From the cell containing the given text, extract its center point as [X, Y] coordinate. 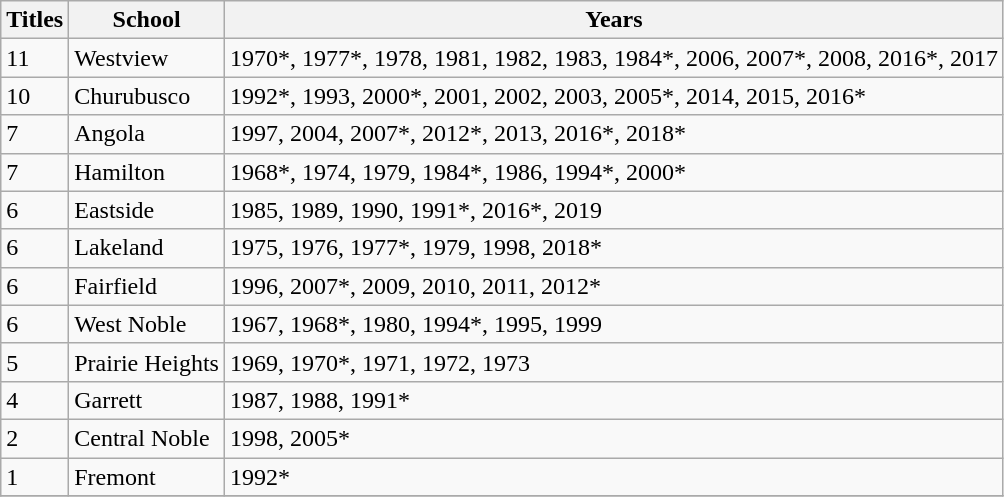
1992*, 1993, 2000*, 2001, 2002, 2003, 2005*, 2014, 2015, 2016* [614, 96]
Angola [147, 134]
1 [35, 477]
1996, 2007*, 2009, 2010, 2011, 2012* [614, 286]
1998, 2005* [614, 438]
1970*, 1977*, 1978, 1981, 1982, 1983, 1984*, 2006, 2007*, 2008, 2016*, 2017 [614, 58]
Prairie Heights [147, 362]
Fairfield [147, 286]
Garrett [147, 400]
Westview [147, 58]
1997, 2004, 2007*, 2012*, 2013, 2016*, 2018* [614, 134]
Fremont [147, 477]
Hamilton [147, 172]
4 [35, 400]
Eastside [147, 210]
5 [35, 362]
Titles [35, 20]
1967, 1968*, 1980, 1994*, 1995, 1999 [614, 324]
1985, 1989, 1990, 1991*, 2016*, 2019 [614, 210]
Years [614, 20]
Lakeland [147, 248]
West Noble [147, 324]
School [147, 20]
11 [35, 58]
10 [35, 96]
Churubusco [147, 96]
Central Noble [147, 438]
2 [35, 438]
1987, 1988, 1991* [614, 400]
1975, 1976, 1977*, 1979, 1998, 2018* [614, 248]
1969, 1970*, 1971, 1972, 1973 [614, 362]
1968*, 1974, 1979, 1984*, 1986, 1994*, 2000* [614, 172]
1992* [614, 477]
